Return the [x, y] coordinate for the center point of the cell that contains the specified text.  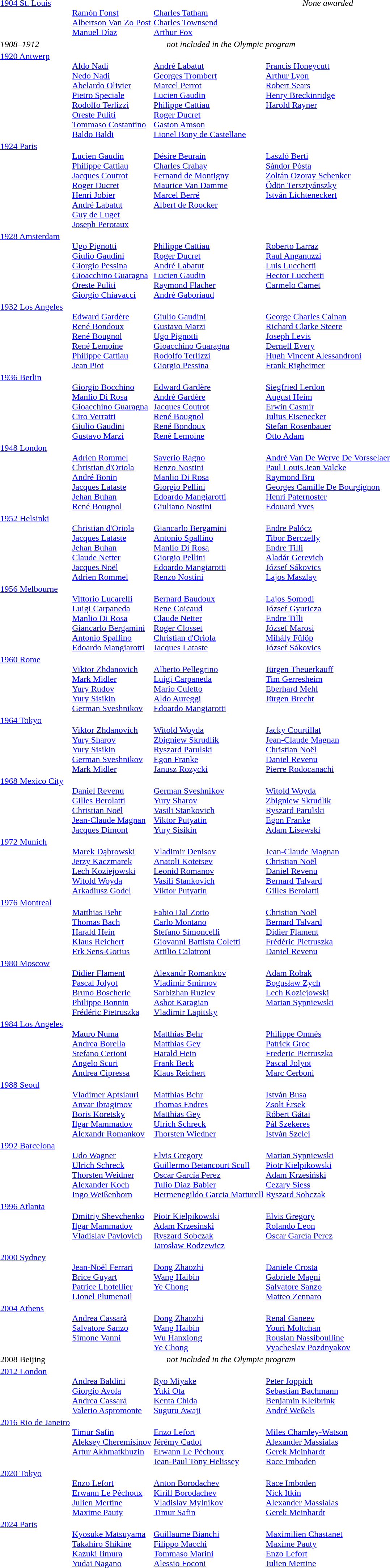
Giorgio BocchinoManlio Di RosaGioacchino GuaragnaCiro VerrattiGiulio GaudiniGustavo Marzi [112, 407]
Enzo LefortErwann Le PéchouxJulien MertineMaxime Pauty [112, 1493]
Timur SafinAleksey CheremisinovArtur Akhmatkhuzin [112, 1442]
Dmitriy ShevchenkoIlgar MammadovVladislav Pavlovich [112, 1226]
Aldo NadiNedo NadiAbelardo OlivierPietro SpecialeRodolfo TerlizziOreste PulitiTommaso CostantinoBaldo Baldi [112, 95]
Dong Zhaozhi Wang Haibin Ye Chong [208, 1277]
Matthias BehrThomas EndresMatthias GeyUlrich SchreckThorsten Wiedner [208, 1109]
Dong ZhaozhiWang HaibinWu HanxiongYe Chong [208, 1328]
Enzo LefortJérémy CadotErwann Le PéchouxJean-Paul Tony Helissey [208, 1442]
Andrea BaldiniGiorgio AvolaAndrea CassaràValerio Aspromonte [112, 1391]
Fabio Dal ZottoCarlo MontanoStefano SimoncelliGiovanni Battista ColettiAttilio Calatroni [208, 927]
German SveshnikovYury SharovVasili StankovichViktor PutyatinYury Sisikin [208, 805]
Elvis GregoryGuillermo Betancourt ScullOscar García PerezTulio Diaz BabierHermenegildo Garcia Marturell [208, 1170]
Mauro NumaAndrea BorellaStefano CerioniAngelo ScuriAndrea Cipressa [112, 1048]
Alberto PellegrinoLuigi CarpanedaMario CulettoAldo AureggiEdoardo Mangiarotti [208, 684]
Saverio RagnoRenzo NostiniManlio Di RosaGiorgio PelliniEdoardo MangiarottiGiuliano Nostini [208, 477]
Christian d'OriolaJacques LatasteJehan BuhanClaude NetterJacques NoëlAdrien Rommel [112, 548]
Marek DąbrowskiJerzy KaczmarekLech KoziejowskiWitold WoydaArkadiusz Godel [112, 866]
Viktor ZhdanovichYury SharovYury SisikinGerman SveshnikovMark Midler [112, 744]
Daniel RevenuGilles BerolattiChristian NoëlJean-Claude MagnanJacques Dimont [112, 805]
Witold WoydaZbigniew SkrudlikRyszard ParulskiEgon FrankeJanusz Rozycki [208, 744]
Bernard BaudouxRene CoicaudClaude NetterRoger ClossetChristian d'OriolaJacques Lataste [208, 618]
Ryo MiyakeYuki OtaKenta ChidaSuguru Awaji [208, 1391]
Matthias BehrMatthias GeyHarald HeinFrank BeckKlaus Reichert [208, 1048]
Désire BeurainCharles CrahayFernand de MontignyMaurice Van DammeMarcel BerréAlbert de Roocker [208, 185]
Giulio GaudiniGustavo MarziUgo PignottiGioacchino GuaragnaRodolfo TerlizziGiorgio Pessina [208, 336]
Vladimir DenisovAnatoli KotetsevLeonid RomanovVasili StankovichViktor Putyatin [208, 866]
André LabatutGeorges TrombertMarcel PerrotLucien GaudinPhilippe CattiauRoger DucretGaston AmsonLionel Bony de Castellane [208, 95]
Anton BorodachevKirill BorodachevVladislav MylnikovTimur Safin [208, 1493]
Udo WagnerUlrich SchreckThorsten WeidnerAlexander KochIngo Weißenborn [112, 1170]
Didier FlamentPascal JolyotBruno BoscheriePhilippe BonninFrédéric Pietruszka [112, 987]
Edward GardèreRené BondouxRené BougnolRené LemoinePhilippe CattiauJean Piot [112, 336]
Giancarlo BergaminiAntonio SpallinoManlio Di RosaGiorgio PelliniEdoardo MangiarottiRenzo Nostini [208, 548]
Jean-Noël Ferrari Brice Guyart Patrice Lhotellier Lionel Plumenail [112, 1277]
Vladimer AptsiauriAnvar IbragimovBoris KoretskyIlgar MammadovAlexandr Romankov [112, 1109]
Matthias BehrThomas BachHarald HeinKlaus ReichertErk Sens-Gorius [112, 927]
Adrien RommelChristian d'OriolaAndré BoninJacques LatasteJehan BuhanRené Bougnol [112, 477]
Andrea CassaràSalvatore SanzoSimone Vanni [112, 1328]
Ugo PignottiGiulio GaudiniGiorgio PessinaGioacchino GuaragnaOreste PulitiGiorgio Chiavacci [112, 265]
Vittorio LucarelliLuigi CarpanedaManlio Di RosaGiancarlo BergaminiAntonio SpallinoEdoardo Mangiarotti [112, 618]
Lucien GaudinPhilippe CattiauJacques CoutrotRoger DucretHenri JobierAndré LabatutGuy de LugetJoseph Perotaux [112, 185]
Alexandr RomankovVladimir SmirnovSarbizhan RuzievAshot KaragianVladimir Lapitsky [208, 987]
Edward GardèreAndré GardèreJacques CoutrotRené BougnolRené BondouxRené Lemoine [208, 407]
Piotr KielpikowskiAdam KrzesinskiRyszard SobczakJarosław Rodzewicz [208, 1226]
Viktor ZhdanovichMark MidlerYury RudovYury SisikinGerman Sveshnikov [112, 684]
Philippe CattiauRoger DucretAndré LabatutLucien GaudinRaymond FlacherAndré Gaboriaud [208, 265]
